Provide the [x, y] coordinate of the cell's center where the given text is located.  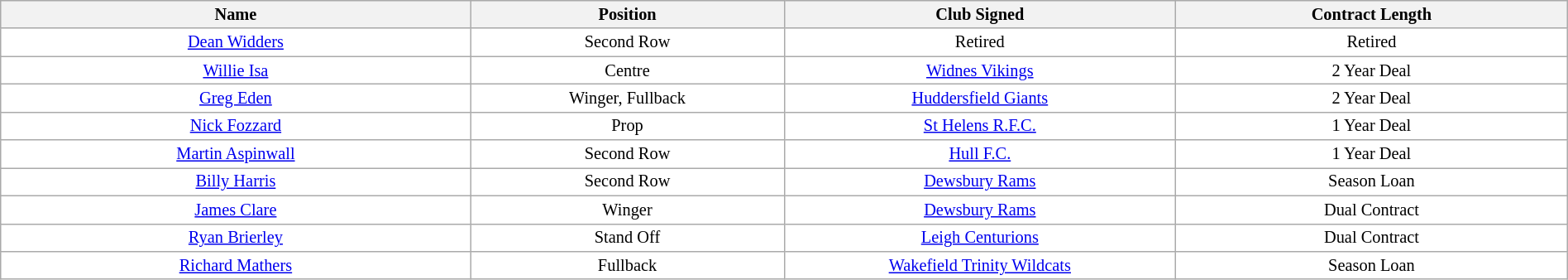
Martin Aspinwall [236, 154]
Richard Mathers [236, 265]
Leigh Centurions [980, 238]
Winger [627, 210]
Widnes Vikings [980, 70]
Contract Length [1372, 14]
Nick Fozzard [236, 126]
Centre [627, 70]
Fullback [627, 265]
Name [236, 14]
Willie Isa [236, 70]
Prop [627, 126]
Hull F.C. [980, 154]
Stand Off [627, 238]
Position [627, 14]
Ryan Brierley [236, 238]
Club Signed [980, 14]
Billy Harris [236, 181]
St Helens R.F.C. [980, 126]
Winger, Fullback [627, 98]
Greg Eden [236, 98]
Huddersfield Giants [980, 98]
Dean Widders [236, 42]
Wakefield Trinity Wildcats [980, 265]
James Clare [236, 210]
